From the cell containing the given text, extract its center point as (x, y) coordinate. 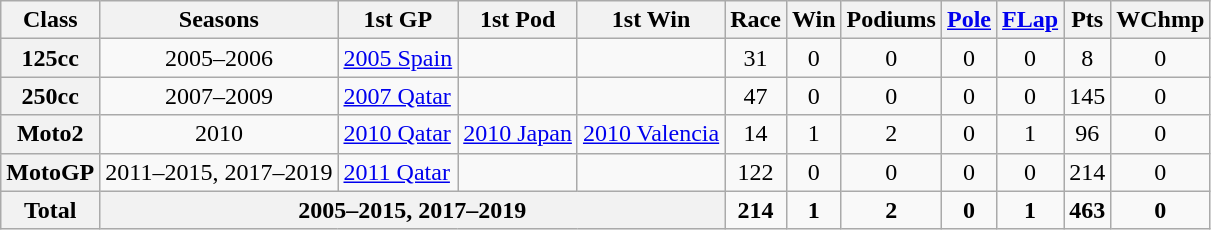
1st Win (650, 20)
Podiums (891, 20)
Win (814, 20)
250cc (50, 96)
463 (1088, 210)
1st GP (398, 20)
125cc (50, 58)
2010 (219, 134)
2005–2006 (219, 58)
96 (1088, 134)
2007 Qatar (398, 96)
2005 Spain (398, 58)
Race (756, 20)
Moto2 (50, 134)
2010 Qatar (398, 134)
Pts (1088, 20)
Class (50, 20)
47 (756, 96)
2010 Valencia (650, 134)
FLap (1030, 20)
1st Pod (518, 20)
Pole (968, 20)
MotoGP (50, 172)
8 (1088, 58)
2011–2015, 2017–2019 (219, 172)
2005–2015, 2017–2019 (412, 210)
WChmp (1160, 20)
Seasons (219, 20)
14 (756, 134)
2007–2009 (219, 96)
2010 Japan (518, 134)
122 (756, 172)
Total (50, 210)
145 (1088, 96)
2011 Qatar (398, 172)
31 (756, 58)
